Search for the cell housing the specified text and yield its (X, Y) center coordinate. 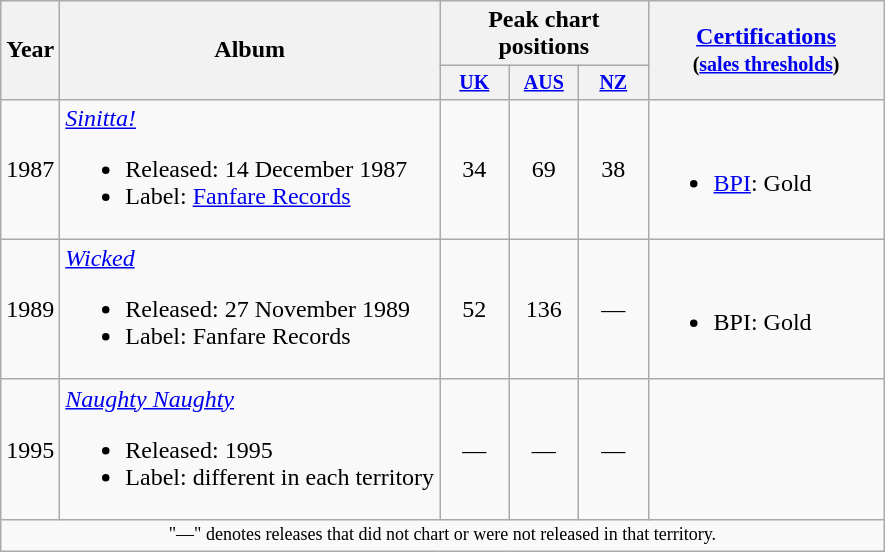
1995 (30, 449)
"—" denotes releases that did not chart or were not released in that territory. (442, 534)
Naughty NaughtyReleased: 1995Label: different in each territory (250, 449)
1989 (30, 309)
Certifications(sales thresholds) (766, 50)
WickedReleased: 27 November 1989Label: Fanfare Records (250, 309)
136 (544, 309)
69 (544, 169)
34 (474, 169)
Peak chart positions (544, 34)
38 (614, 169)
NZ (614, 82)
AUS (544, 82)
Album (250, 50)
Year (30, 50)
UK (474, 82)
Sinitta!Released: 14 December 1987Label: Fanfare Records (250, 169)
52 (474, 309)
1987 (30, 169)
